For the text-containing cell, return its midpoint in (X, Y) coordinate format. 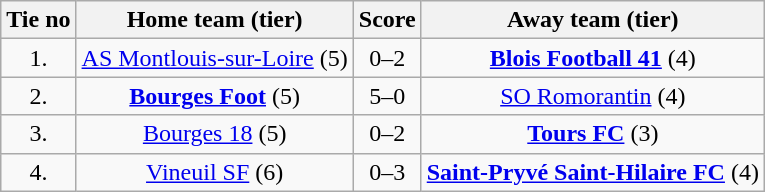
Saint-Pryvé Saint-Hilaire FC (4) (592, 172)
5–0 (387, 96)
4. (38, 172)
3. (38, 134)
Tours FC (3) (592, 134)
Score (387, 20)
Blois Football 41 (4) (592, 58)
1. (38, 58)
Bourges Foot (5) (214, 96)
Home team (tier) (214, 20)
AS Montlouis-sur-Loire (5) (214, 58)
SO Romorantin (4) (592, 96)
Tie no (38, 20)
2. (38, 96)
Away team (tier) (592, 20)
Bourges 18 (5) (214, 134)
0–3 (387, 172)
Vineuil SF (6) (214, 172)
